For the text-containing cell, return its midpoint in (x, y) coordinate format. 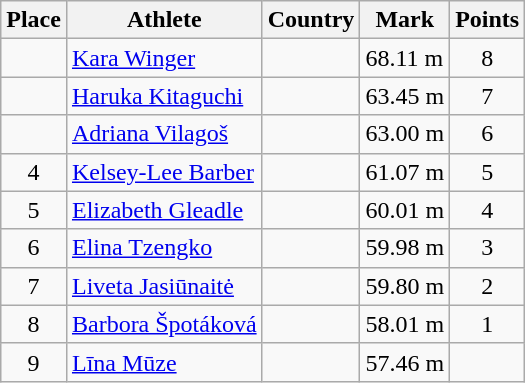
Liveta Jasiūnaitė (164, 286)
Points (488, 20)
Elizabeth Gleadle (164, 210)
Kara Winger (164, 58)
Mark (405, 20)
Place (34, 20)
Country (311, 20)
Līna Mūze (164, 362)
Athlete (164, 20)
59.98 m (405, 248)
Barbora Špotáková (164, 324)
60.01 m (405, 210)
Adriana Vilagoš (164, 134)
63.00 m (405, 134)
58.01 m (405, 324)
Kelsey-Lee Barber (164, 172)
1 (488, 324)
2 (488, 286)
Haruka Kitaguchi (164, 96)
9 (34, 362)
Elina Tzengko (164, 248)
3 (488, 248)
59.80 m (405, 286)
68.11 m (405, 58)
57.46 m (405, 362)
61.07 m (405, 172)
63.45 m (405, 96)
